Capture the cell that displays the provided text and extract its [X, Y] central coordinate. 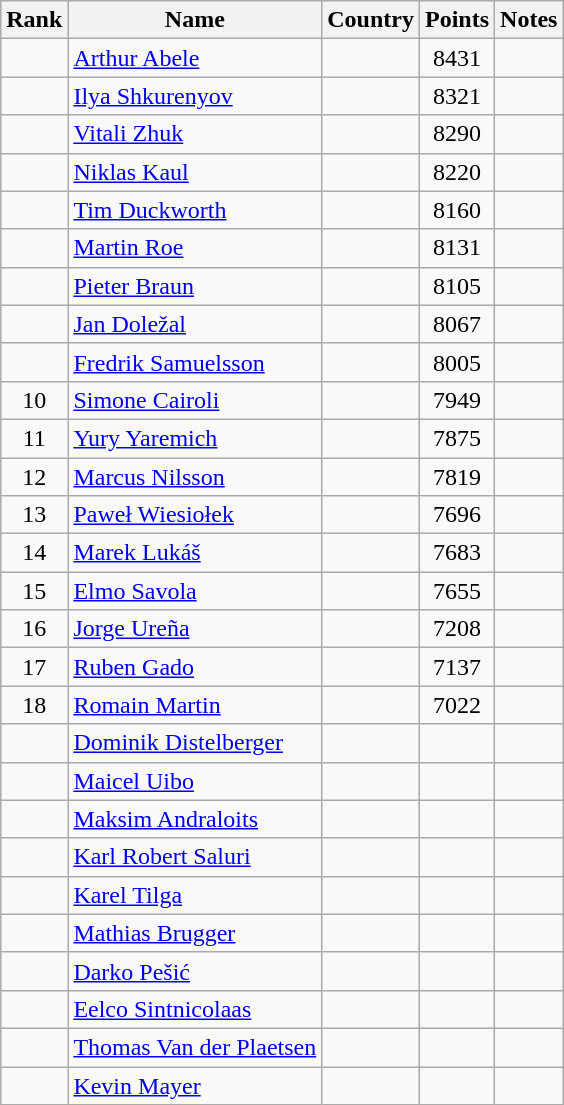
Tim Duckworth [195, 210]
7949 [456, 400]
7819 [456, 477]
Maksim Andraloits [195, 819]
Elmo Savola [195, 591]
Karel Tilga [195, 895]
Thomas Van der Plaetsen [195, 1047]
12 [34, 477]
8220 [456, 172]
Ilya Shkurenyov [195, 96]
Dominik Distelberger [195, 743]
Ruben Gado [195, 667]
Country [371, 20]
Paweł Wiesiołek [195, 515]
Vitali Zhuk [195, 134]
7022 [456, 705]
Marcus Nilsson [195, 477]
18 [34, 705]
7696 [456, 515]
15 [34, 591]
8321 [456, 96]
8431 [456, 58]
8105 [456, 286]
7655 [456, 591]
Mathias Brugger [195, 933]
Notes [529, 20]
14 [34, 553]
16 [34, 629]
Jorge Ureña [195, 629]
Pieter Braun [195, 286]
Rank [34, 20]
Simone Cairoli [195, 400]
Romain Martin [195, 705]
13 [34, 515]
Arthur Abele [195, 58]
Name [195, 20]
7208 [456, 629]
8160 [456, 210]
Yury Yaremich [195, 438]
Martin Roe [195, 248]
8131 [456, 248]
11 [34, 438]
8290 [456, 134]
Marek Lukáš [195, 553]
Darko Pešić [195, 971]
Maicel Uibo [195, 781]
Points [456, 20]
7683 [456, 553]
Jan Doležal [195, 324]
Eelco Sintnicolaas [195, 1009]
Kevin Mayer [195, 1085]
7137 [456, 667]
Fredrik Samuelsson [195, 362]
10 [34, 400]
Niklas Kaul [195, 172]
7875 [456, 438]
Karl Robert Saluri [195, 857]
17 [34, 667]
8067 [456, 324]
8005 [456, 362]
